Locate the cell with the specified text and output its [X, Y] center coordinate. 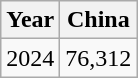
Year [30, 20]
2024 [30, 58]
76,312 [98, 58]
China [98, 20]
